Output the (x, y) coordinate of the center of the cell containing the given text.  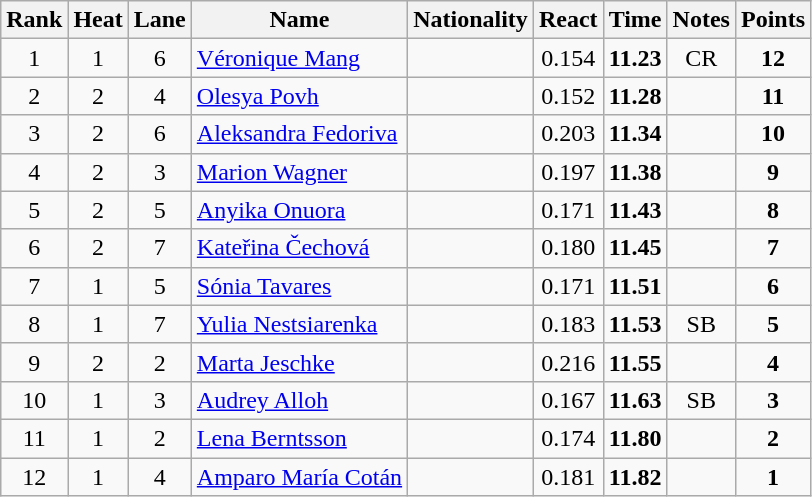
11.38 (635, 172)
Lane (160, 20)
0.203 (568, 134)
0.197 (568, 172)
11.23 (635, 58)
Yulia Nestsiarenka (299, 324)
11.55 (635, 362)
11.34 (635, 134)
11.80 (635, 438)
Rank (34, 20)
Audrey Alloh (299, 400)
11.45 (635, 248)
Kateřina Čechová (299, 248)
Marta Jeschke (299, 362)
11.53 (635, 324)
Anyika Onuora (299, 210)
0.154 (568, 58)
11.63 (635, 400)
0.167 (568, 400)
11.28 (635, 96)
Nationality (471, 20)
React (568, 20)
Lena Berntsson (299, 438)
Name (299, 20)
Olesya Povh (299, 96)
Aleksandra Fedoriva (299, 134)
11.82 (635, 477)
CR (701, 58)
0.180 (568, 248)
Véronique Mang (299, 58)
Points (772, 20)
Heat (98, 20)
Marion Wagner (299, 172)
Amparo María Cotán (299, 477)
Time (635, 20)
0.174 (568, 438)
0.181 (568, 477)
0.183 (568, 324)
0.216 (568, 362)
0.152 (568, 96)
Sónia Tavares (299, 286)
11.51 (635, 286)
Notes (701, 20)
11.43 (635, 210)
